Return [X, Y] of the center of cell containing provided text 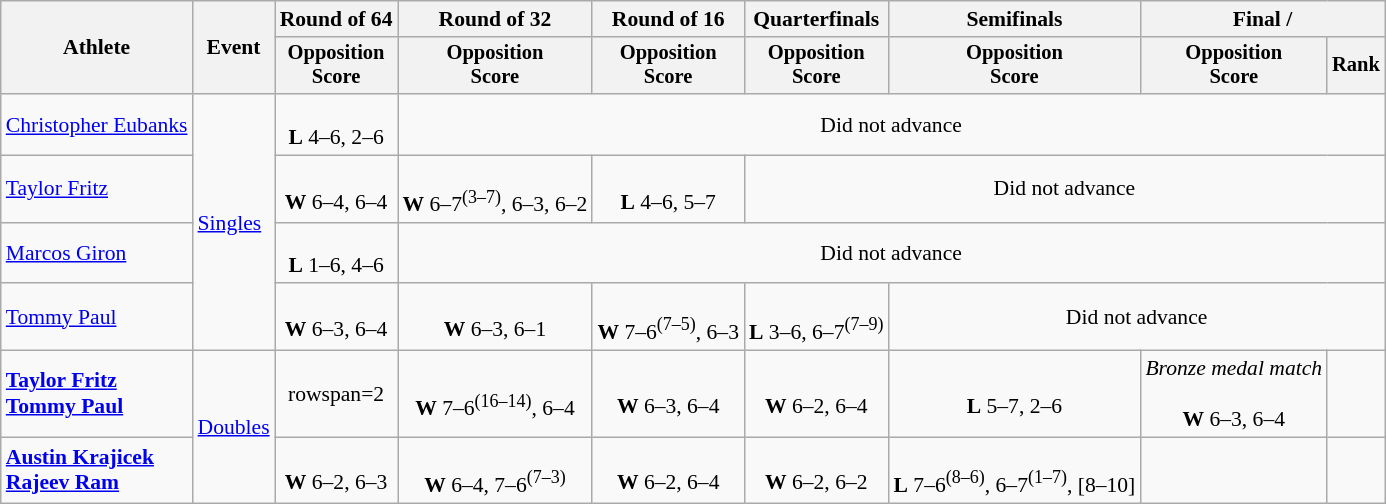
W 6–2, 6–2 [816, 470]
Austin KrajicekRajeev Ram [97, 470]
rowspan=2 [336, 394]
Rank [1356, 66]
Doubles [234, 426]
Taylor Fritz [97, 190]
Tommy Paul [97, 318]
Quarterfinals [816, 19]
W 7–6(16–14), 6–4 [496, 394]
W 6–3, 6–1 [496, 318]
W 6–4, 7–6(7–3) [496, 470]
Singles [234, 222]
W 6–7(3–7), 6–3, 6–2 [496, 190]
Athlete [97, 48]
Semifinals [1014, 19]
Round of 64 [336, 19]
L 3–6, 6–7(7–9) [816, 318]
L 5–7, 2–6 [1014, 394]
W 7–6(7–5), 6–3 [668, 318]
L 4–6, 2–6 [336, 124]
Marcos Giron [97, 252]
Christopher Eubanks [97, 124]
Event [234, 48]
Taylor FritzTommy Paul [97, 394]
L 4–6, 5–7 [668, 190]
W 6–2, 6–3 [336, 470]
Round of 16 [668, 19]
Final / [1262, 19]
W 6–4, 6–4 [336, 190]
Bronze medal matchW 6–3, 6–4 [1234, 394]
L 7–6(8–6), 6–7(1–7), [8–10] [1014, 470]
L 1–6, 4–6 [336, 252]
Round of 32 [496, 19]
